Output the (X, Y) coordinate of the center of the cell containing the given text.  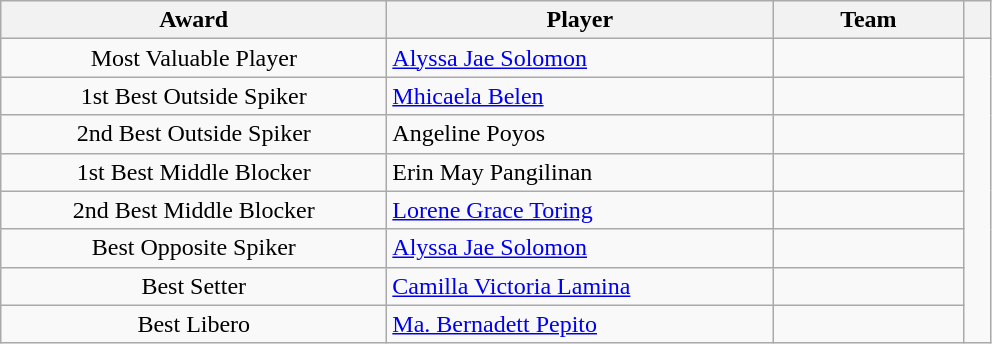
Erin May Pangilinan (580, 172)
Best Libero (194, 324)
1st Best Outside Spiker (194, 96)
Ma. Bernadett Pepito (580, 324)
Angeline Poyos (580, 134)
Most Valuable Player (194, 58)
Camilla Victoria Lamina (580, 286)
Player (580, 20)
Lorene Grace Toring (580, 210)
Best Opposite Spiker (194, 248)
Mhicaela Belen (580, 96)
Best Setter (194, 286)
2nd Best Middle Blocker (194, 210)
Award (194, 20)
1st Best Middle Blocker (194, 172)
2nd Best Outside Spiker (194, 134)
Team (868, 20)
